From the cell containing the given text, extract its center point as [X, Y] coordinate. 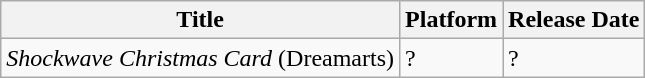
Shockwave Christmas Card (Dreamarts) [200, 58]
Platform [452, 20]
Release Date [574, 20]
Title [200, 20]
